From the cell containing the given text, extract its center point as (X, Y) coordinate. 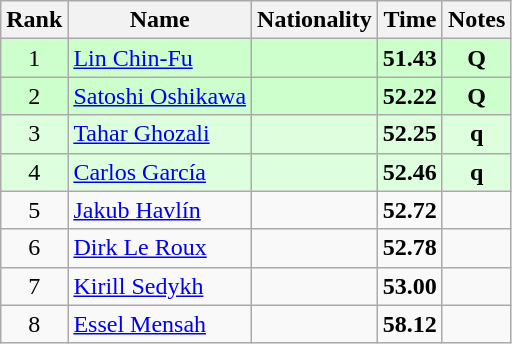
6 (34, 248)
Tahar Ghozali (160, 134)
Dirk Le Roux (160, 248)
Essel Mensah (160, 324)
Time (410, 20)
52.72 (410, 210)
Name (160, 20)
4 (34, 172)
1 (34, 58)
8 (34, 324)
Lin Chin-Fu (160, 58)
53.00 (410, 286)
Rank (34, 20)
7 (34, 286)
Jakub Havlín (160, 210)
Satoshi Oshikawa (160, 96)
Kirill Sedykh (160, 286)
Notes (476, 20)
2 (34, 96)
58.12 (410, 324)
52.22 (410, 96)
51.43 (410, 58)
5 (34, 210)
Nationality (315, 20)
Carlos García (160, 172)
52.46 (410, 172)
3 (34, 134)
52.25 (410, 134)
52.78 (410, 248)
